For the text-containing cell, return its midpoint in (X, Y) coordinate format. 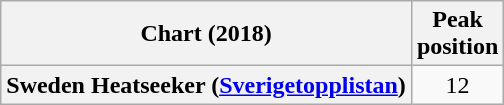
Peakposition (457, 34)
Chart (2018) (206, 34)
12 (457, 85)
Sweden Heatseeker (Sverigetopplistan) (206, 85)
